Extract the (X, Y) coordinate from the center of the cell holding the provided text.  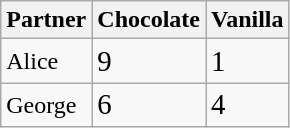
6 (149, 105)
Alice (46, 61)
9 (149, 61)
1 (248, 61)
Chocolate (149, 20)
Vanilla (248, 20)
Partner (46, 20)
4 (248, 105)
George (46, 105)
